Output the [X, Y] coordinate of the center of the cell containing the given text.  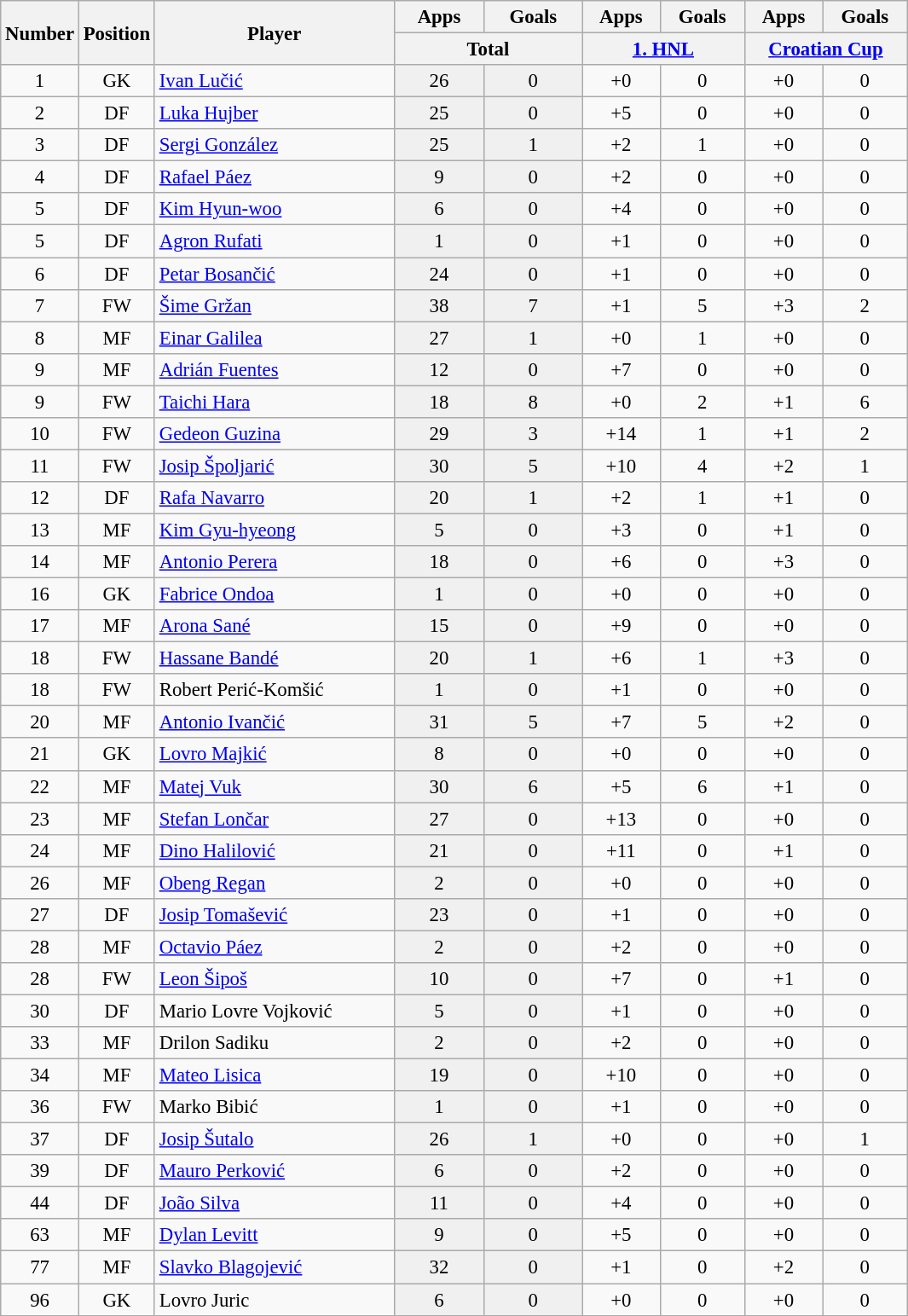
Position [116, 32]
Matej Vuk [275, 786]
Luka Hujber [275, 113]
Kim Hyun-woo [275, 209]
77 [40, 1267]
Ivan Lučić [275, 81]
19 [439, 1075]
39 [40, 1171]
34 [40, 1075]
63 [40, 1236]
Josip Tomašević [275, 915]
Arona Sané [275, 626]
Croatian Cup [825, 49]
Leon Šipoš [275, 979]
+14 [622, 434]
Einar Galilea [275, 338]
Lovro Juric [275, 1300]
Agron Rufati [275, 241]
Adrián Fuentes [275, 369]
Rafael Páez [275, 177]
Josip Šutalo [275, 1139]
Marko Bibić [275, 1107]
Number [40, 32]
Total [488, 49]
13 [40, 530]
Mateo Lisica [275, 1075]
16 [40, 594]
+9 [622, 626]
Rafa Navarro [275, 498]
31 [439, 722]
Gedeon Guzina [275, 434]
Obeng Regan [275, 883]
38 [439, 305]
Drilon Sadiku [275, 1043]
36 [40, 1107]
14 [40, 562]
1. HNL [663, 49]
Robert Perić-Komšić [275, 690]
Antonio Perera [275, 562]
17 [40, 626]
Josip Špoljarić [275, 466]
32 [439, 1267]
96 [40, 1300]
Hassane Bandé [275, 658]
33 [40, 1043]
Mario Lovre Vojković [275, 1011]
Taichi Hara [275, 402]
37 [40, 1139]
+11 [622, 850]
Fabrice Ondoa [275, 594]
Sergi González [275, 145]
+13 [622, 819]
Octavio Páez [275, 947]
22 [40, 786]
Stefan Lončar [275, 819]
Dylan Levitt [275, 1236]
Kim Gyu-hyeong [275, 530]
Dino Halilović [275, 850]
44 [40, 1203]
Slavko Blagojević [275, 1267]
29 [439, 434]
Šime Gržan [275, 305]
15 [439, 626]
João Silva [275, 1203]
Lovro Majkić [275, 755]
Player [275, 32]
Antonio Ivančić [275, 722]
Petar Bosančić [275, 274]
Mauro Perković [275, 1171]
